Find where the given text appears and provide that cell's center as [x, y] coordinate. 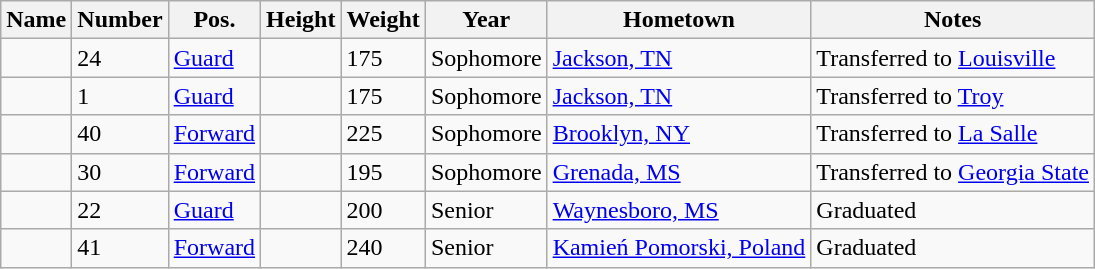
Grenada, MS [679, 172]
24 [120, 58]
Year [486, 20]
30 [120, 172]
Transferred to Louisville [953, 58]
Kamień Pomorski, Poland [679, 248]
22 [120, 210]
195 [383, 172]
240 [383, 248]
Hometown [679, 20]
200 [383, 210]
Brooklyn, NY [679, 134]
41 [120, 248]
Pos. [214, 20]
Name [36, 20]
Weight [383, 20]
Transferred to La Salle [953, 134]
1 [120, 96]
Waynesboro, MS [679, 210]
40 [120, 134]
Transferred to Georgia State [953, 172]
Transferred to Troy [953, 96]
Notes [953, 20]
225 [383, 134]
Height [301, 20]
Number [120, 20]
